Capture the cell that displays the provided text and extract its [X, Y] central coordinate. 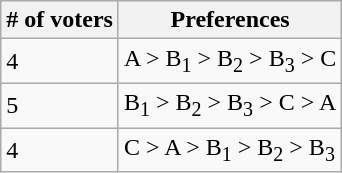
# of voters [60, 20]
C > A > B1 > B2 > B3 [230, 150]
Preferences [230, 20]
B1 > B2 > B3 > C > A [230, 105]
5 [60, 105]
A > B1 > B2 > B3 > C [230, 61]
